Detect which cell encompasses the target text, then output its (X, Y) center coordinate. 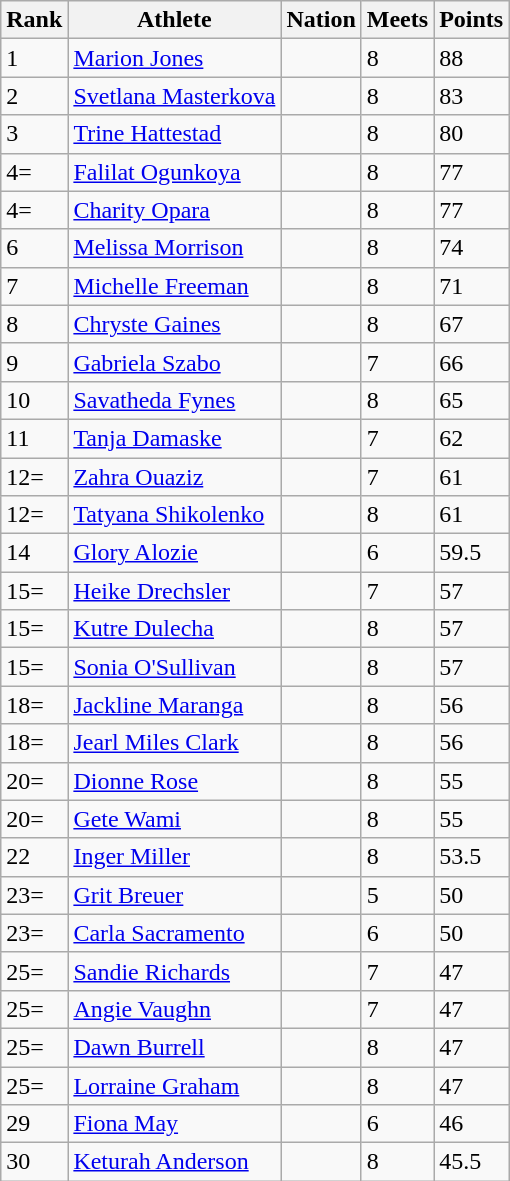
Sonia O'Sullivan (174, 667)
29 (34, 1124)
Jackline Maranga (174, 705)
Charity Opara (174, 210)
Trine Hattestad (174, 134)
80 (472, 134)
Athlete (174, 20)
14 (34, 553)
Heike Drechsler (174, 591)
10 (34, 400)
Jearl Miles Clark (174, 743)
Carla Sacramento (174, 933)
Marion Jones (174, 58)
66 (472, 362)
Rank (34, 20)
Chryste Gaines (174, 324)
65 (472, 400)
Falilat Ogunkoya (174, 172)
53.5 (472, 857)
9 (34, 362)
Tanja Damaske (174, 438)
30 (34, 1162)
Glory Alozie (174, 553)
Angie Vaughn (174, 1009)
Michelle Freeman (174, 286)
3 (34, 134)
59.5 (472, 553)
Grit Breuer (174, 895)
1 (34, 58)
Inger Miller (174, 857)
22 (34, 857)
Sandie Richards (174, 971)
74 (472, 248)
Gete Wami (174, 819)
Fiona May (174, 1124)
Lorraine Graham (174, 1085)
88 (472, 58)
46 (472, 1124)
Savatheda Fynes (174, 400)
Nation (321, 20)
Tatyana Shikolenko (174, 515)
83 (472, 96)
Dawn Burrell (174, 1047)
62 (472, 438)
Dionne Rose (174, 781)
5 (397, 895)
Points (472, 20)
2 (34, 96)
Meets (397, 20)
67 (472, 324)
Svetlana Masterkova (174, 96)
45.5 (472, 1162)
Gabriela Szabo (174, 362)
11 (34, 438)
Keturah Anderson (174, 1162)
Melissa Morrison (174, 248)
71 (472, 286)
Kutre Dulecha (174, 629)
Zahra Ouaziz (174, 477)
